Capture the cell that displays the provided text and extract its (X, Y) central coordinate. 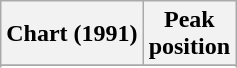
Peakposition (189, 34)
Chart (1991) (72, 34)
